Find where the given text appears and provide that cell's center as (x, y) coordinate. 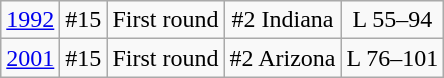
L 76–101 (392, 58)
#2 Indiana (282, 20)
2001 (30, 58)
#2 Arizona (282, 58)
L 55–94 (392, 20)
1992 (30, 20)
